Scan for the cell matching the given text and deliver its (X, Y) coordinate at center. 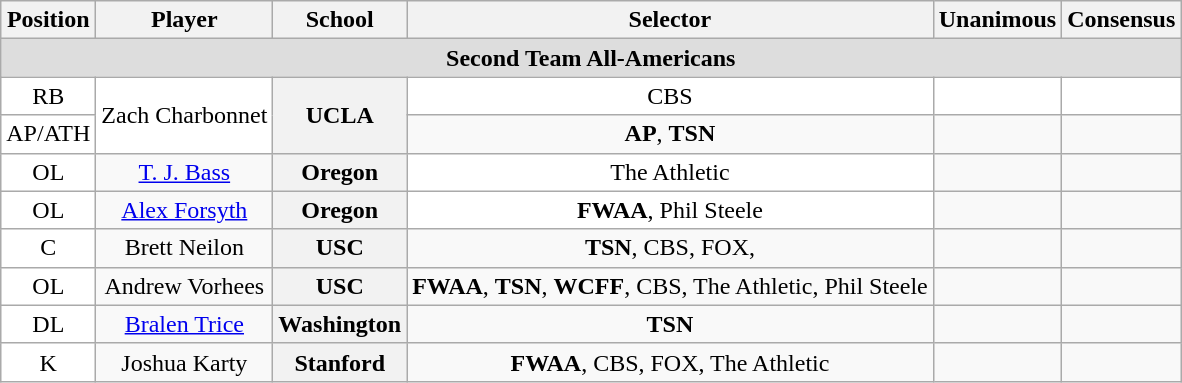
AP, TSN (670, 134)
Second Team All-Americans (591, 58)
Washington (340, 324)
School (340, 20)
TSN, CBS, FOX, (670, 248)
Joshua Karty (184, 362)
Player (184, 20)
Bralen Trice (184, 324)
Alex Forsyth (184, 210)
FWAA, CBS, FOX, The Athletic (670, 362)
Position (48, 20)
DL (48, 324)
The Athletic (670, 172)
Selector (670, 20)
FWAA, Phil Steele (670, 210)
RB (48, 96)
AP/ATH (48, 134)
TSN (670, 324)
Consensus (1122, 20)
Unanimous (997, 20)
Brett Neilon (184, 248)
T. J. Bass (184, 172)
C (48, 248)
Stanford (340, 362)
CBS (670, 96)
UCLA (340, 115)
K (48, 362)
Zach Charbonnet (184, 115)
Andrew Vorhees (184, 286)
FWAA, TSN, WCFF, CBS, The Athletic, Phil Steele (670, 286)
